Return (x, y) of the center of cell containing provided text 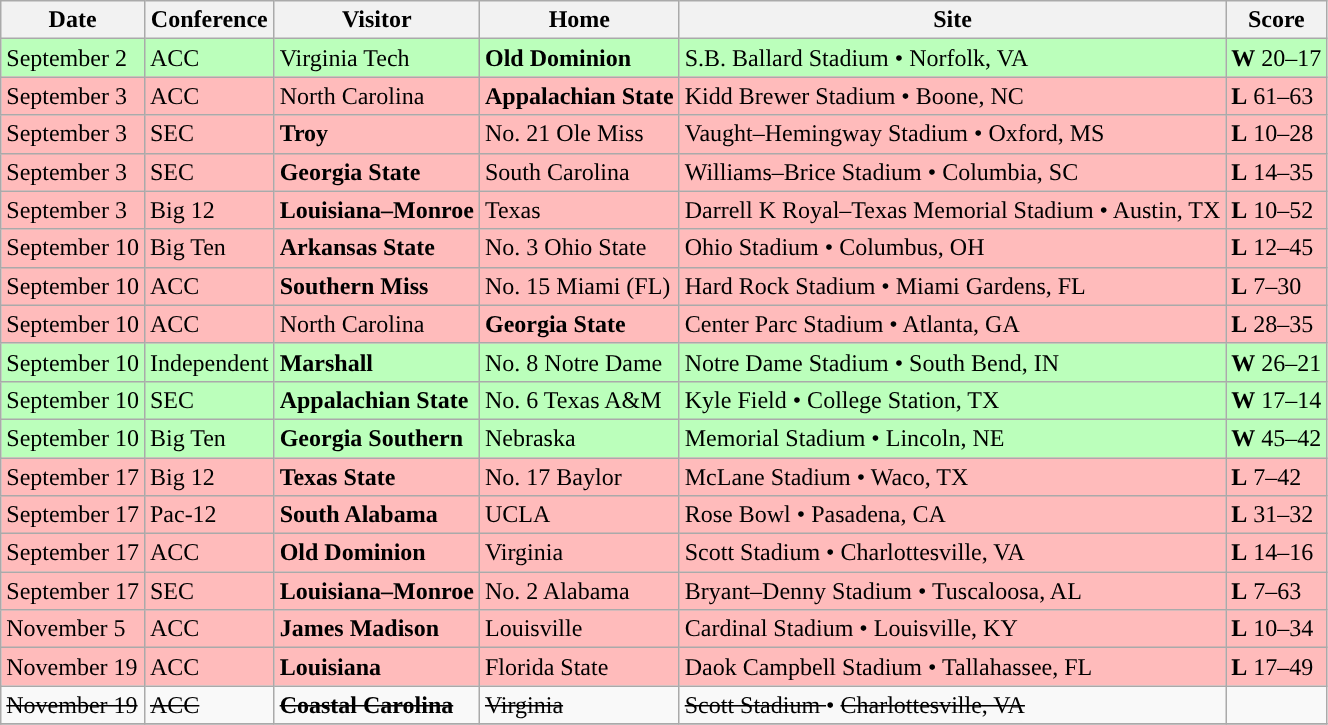
Texas (579, 210)
South Carolina (579, 172)
Southern Miss (376, 286)
L 28–35 (1276, 324)
Center Parc Stadium • Atlanta, GA (952, 324)
W 20–17 (1276, 58)
Darrell K Royal–Texas Memorial Stadium • Austin, TX (952, 210)
No. 21 Ole Miss (579, 134)
W 45–42 (1276, 438)
L 14–16 (1276, 553)
Arkansas State (376, 248)
Date (73, 20)
L 7–30 (1276, 286)
Site (952, 20)
L 10–52 (1276, 210)
James Madison (376, 629)
Louisville (579, 629)
Conference (209, 20)
No. 15 Miami (FL) (579, 286)
Kyle Field • College Station, TX (952, 400)
McLane Stadium • Waco, TX (952, 477)
L 7–42 (1276, 477)
UCLA (579, 515)
L 12–45 (1276, 248)
Louisiana (376, 667)
L 31–32 (1276, 515)
South Alabama (376, 515)
L 14–35 (1276, 172)
No. 3 Ohio State (579, 248)
L 10–34 (1276, 629)
Troy (376, 134)
Kidd Brewer Stadium • Boone, NC (952, 96)
No. 6 Texas A&M (579, 400)
S.B. Ballard Stadium • Norfolk, VA (952, 58)
Memorial Stadium • Lincoln, NE (952, 438)
No. 17 Baylor (579, 477)
Home (579, 20)
Independent (209, 362)
L 7–63 (1276, 591)
No. 2 Alabama (579, 591)
L 61–63 (1276, 96)
Cardinal Stadium • Louisville, KY (952, 629)
Notre Dame Stadium • South Bend, IN (952, 362)
Daok Campbell Stadium • Tallahassee, FL (952, 667)
Virginia Tech (376, 58)
Williams–Brice Stadium • Columbia, SC (952, 172)
L 10–28 (1276, 134)
Vaught–Hemingway Stadium • Oxford, MS (952, 134)
Georgia Southern (376, 438)
September 2 (73, 58)
Rose Bowl • Pasadena, CA (952, 515)
W 17–14 (1276, 400)
Pac-12 (209, 515)
November 5 (73, 629)
Bryant–Denny Stadium • Tuscaloosa, AL (952, 591)
Score (1276, 20)
Hard Rock Stadium • Miami Gardens, FL (952, 286)
Ohio Stadium • Columbus, OH (952, 248)
L 17–49 (1276, 667)
Florida State (579, 667)
Marshall (376, 362)
Coastal Carolina (376, 705)
No. 8 Notre Dame (579, 362)
Texas State (376, 477)
Nebraska (579, 438)
Visitor (376, 20)
W 26–21 (1276, 362)
